Locate the cell with the specified text and output its [X, Y] center coordinate. 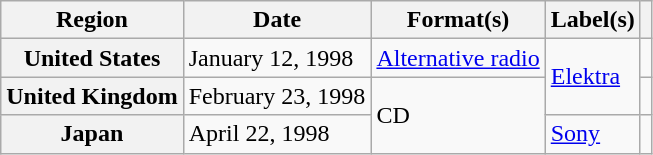
Elektra [592, 77]
CD [458, 115]
Label(s) [592, 20]
Alternative radio [458, 58]
United Kingdom [92, 96]
United States [92, 58]
Japan [92, 134]
Sony [592, 134]
January 12, 1998 [277, 58]
Date [277, 20]
Region [92, 20]
April 22, 1998 [277, 134]
Format(s) [458, 20]
February 23, 1998 [277, 96]
